Determine the (X, Y) coordinate at the center of the cell enclosing the given text.  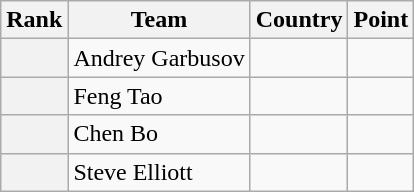
Team (159, 20)
Feng Tao (159, 96)
Andrey Garbusov (159, 58)
Point (381, 20)
Country (299, 20)
Chen Bo (159, 134)
Steve Elliott (159, 172)
Rank (34, 20)
